Locate the cell with the specified text and output its (X, Y) center coordinate. 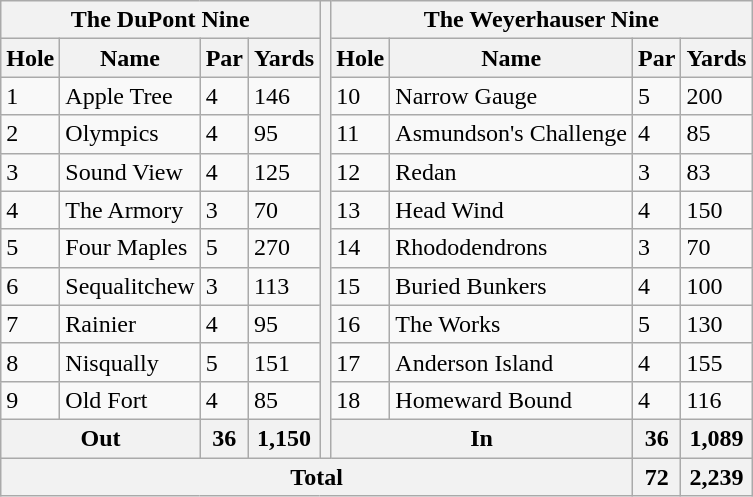
Old Fort (130, 400)
Four Maples (130, 248)
Rainier (130, 324)
150 (716, 210)
2 (30, 134)
130 (716, 324)
Narrow Gauge (512, 96)
In (482, 438)
200 (716, 96)
Olympics (130, 134)
151 (284, 362)
17 (360, 362)
Rhododendrons (512, 248)
1,089 (716, 438)
6 (30, 286)
13 (360, 210)
15 (360, 286)
2,239 (716, 477)
Apple Tree (130, 96)
Anderson Island (512, 362)
Homeward Bound (512, 400)
100 (716, 286)
11 (360, 134)
Nisqually (130, 362)
270 (284, 248)
12 (360, 172)
Redan (512, 172)
10 (360, 96)
155 (716, 362)
Buried Bunkers (512, 286)
83 (716, 172)
16 (360, 324)
146 (284, 96)
116 (716, 400)
The Armory (130, 210)
72 (656, 477)
Sound View (130, 172)
The DuPont Nine (160, 20)
125 (284, 172)
Asmundson's Challenge (512, 134)
8 (30, 362)
18 (360, 400)
Out (100, 438)
7 (30, 324)
9 (30, 400)
The Weyerhauser Nine (542, 20)
1,150 (284, 438)
Head Wind (512, 210)
14 (360, 248)
Sequalitchew (130, 286)
1 (30, 96)
Total (317, 477)
113 (284, 286)
The Works (512, 324)
